Return [x, y] of the center of cell containing provided text 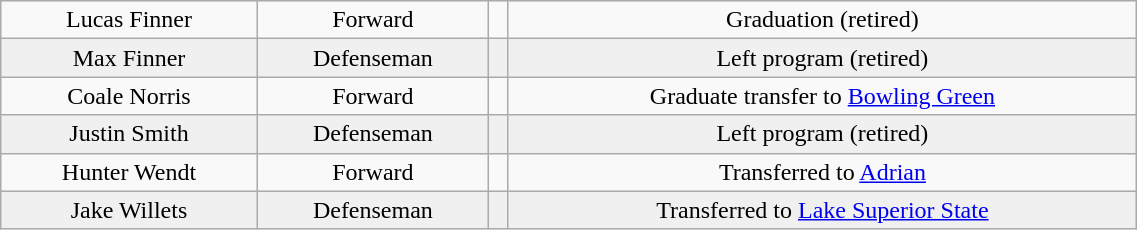
Justin Smith [129, 134]
Jake Willets [129, 210]
Coale Norris [129, 96]
Lucas Finner [129, 20]
Hunter Wendt [129, 172]
Transferred to Lake Superior State [822, 210]
Transferred to Adrian [822, 172]
Graduation (retired) [822, 20]
Graduate transfer to Bowling Green [822, 96]
Max Finner [129, 58]
